Capture the cell that displays the provided text and extract its (x, y) central coordinate. 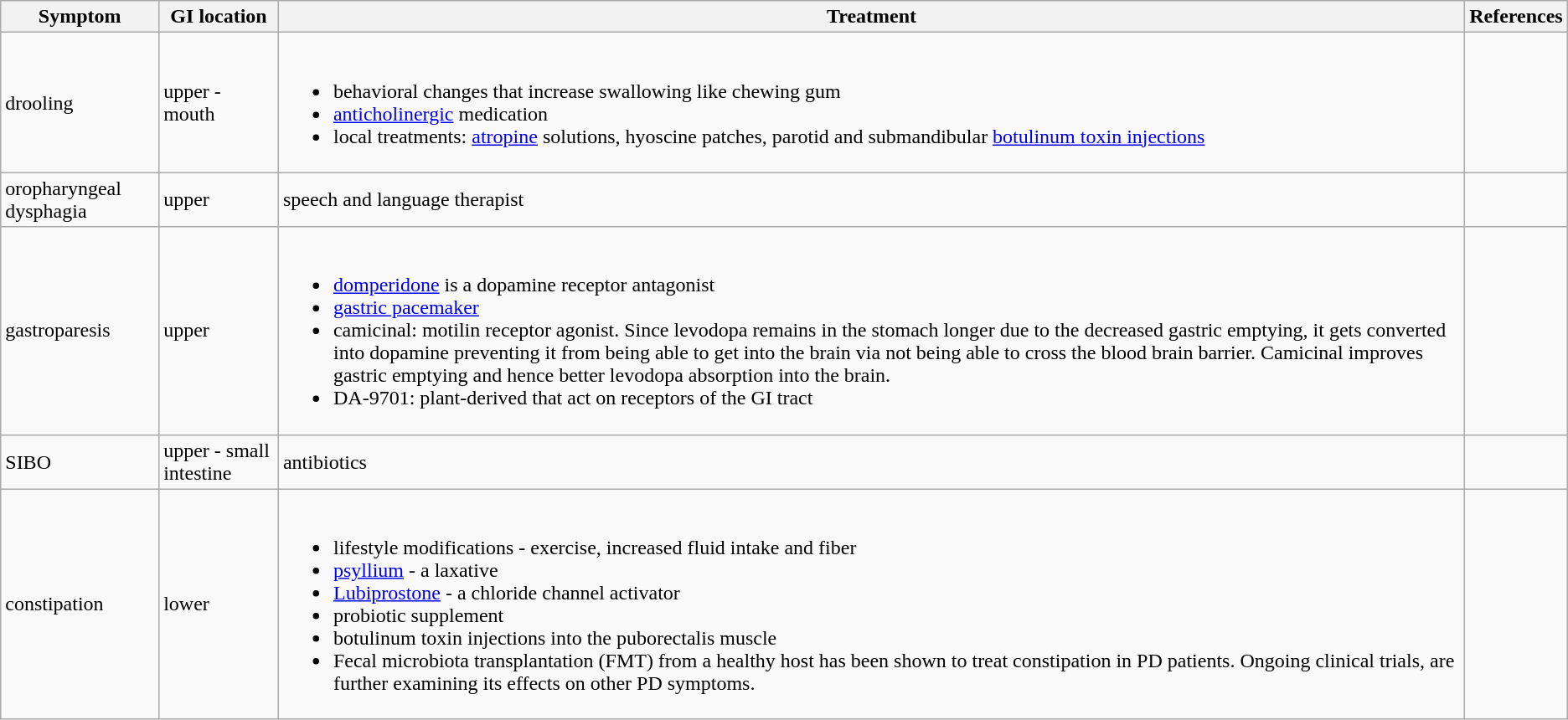
upper - small intestine (219, 462)
antibiotics (871, 462)
gastroparesis (80, 331)
oropharyngeal dysphagia (80, 199)
Treatment (871, 17)
upper - mouth (219, 102)
SIBO (80, 462)
speech and language therapist (871, 199)
constipation (80, 604)
References (1516, 17)
lower (219, 604)
GI location (219, 17)
Symptom (80, 17)
drooling (80, 102)
